Pinpoint the cell where the given text exists, returning its (x, y) midpoint coordinate. 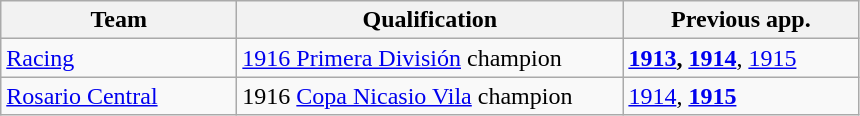
Racing (119, 58)
Qualification (430, 20)
Previous app. (741, 20)
Team (119, 20)
Rosario Central (119, 96)
1913, 1914, 1915 (741, 58)
1916 Primera División champion (430, 58)
1914, 1915 (741, 96)
1916 Copa Nicasio Vila champion (430, 96)
